Search for the cell housing the specified text and yield its [X, Y] center coordinate. 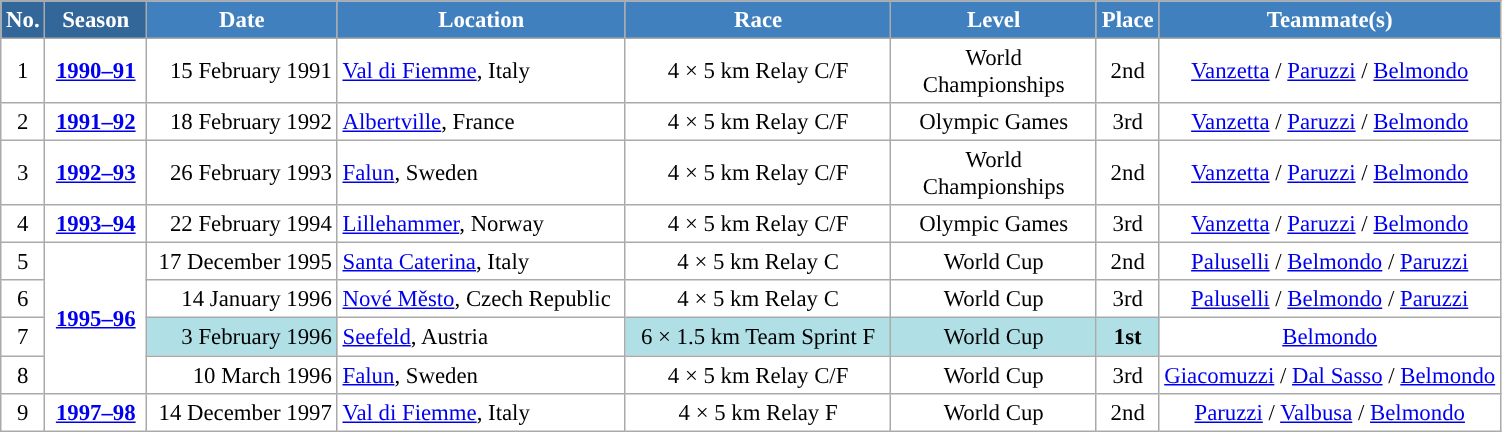
4 [23, 224]
5 [23, 262]
8 [23, 375]
1992–93 [96, 174]
1990–91 [96, 72]
1993–94 [96, 224]
Santa Caterina, Italy [481, 262]
1991–92 [96, 122]
1 [23, 72]
Giacomuzzi / Dal Sasso / Belmondo [1330, 375]
3 [23, 174]
1st [1127, 337]
17 December 1995 [242, 262]
6 × 1.5 km Team Sprint F [758, 337]
Date [242, 20]
10 March 1996 [242, 375]
1995–96 [96, 318]
Race [758, 20]
26 February 1993 [242, 174]
Season [96, 20]
14 December 1997 [242, 412]
Place [1127, 20]
Teammate(s) [1330, 20]
6 [23, 299]
Location [481, 20]
9 [23, 412]
7 [23, 337]
15 February 1991 [242, 72]
Seefeld, Austria [481, 337]
2 [23, 122]
Paruzzi / Valbusa / Belmondo [1330, 412]
Albertville, France [481, 122]
No. [23, 20]
18 February 1992 [242, 122]
Level [994, 20]
14 January 1996 [242, 299]
22 February 1994 [242, 224]
Belmondo [1330, 337]
1997–98 [96, 412]
4 × 5 km Relay F [758, 412]
Nové Město, Czech Republic [481, 299]
Lillehammer, Norway [481, 224]
3 February 1996 [242, 337]
